Return (x, y) of the center of cell containing provided text 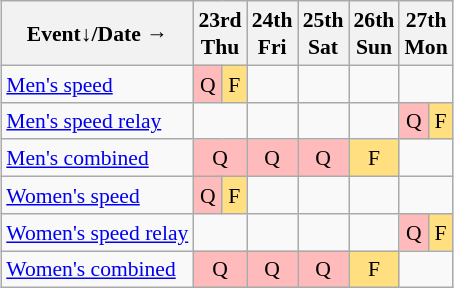
Women's combined (97, 268)
Men's combined (97, 158)
Men's speed relay (97, 120)
Men's speed (97, 84)
Event↓/Date → (97, 33)
23rdThu (220, 33)
27thMon (426, 33)
24thFri (272, 33)
25thSat (324, 33)
Women's speed relay (97, 232)
Women's speed (97, 194)
26thSun (374, 33)
